Provide the (X, Y) coordinate of the cell's center where the given text is located.  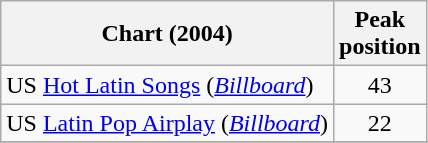
43 (380, 85)
US Latin Pop Airplay (Billboard) (168, 123)
Peakposition (380, 34)
US Hot Latin Songs (Billboard) (168, 85)
Chart (2004) (168, 34)
22 (380, 123)
